Extract the [X, Y] coordinate from the center of the cell holding the provided text.  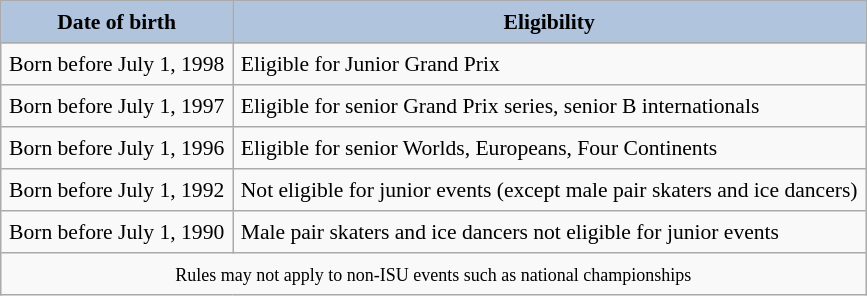
Born before July 1, 1998 [117, 64]
Born before July 1, 1992 [117, 190]
Not eligible for junior events (except male pair skaters and ice dancers) [548, 190]
Eligible for Junior Grand Prix [548, 64]
Born before July 1, 1996 [117, 148]
Born before July 1, 1997 [117, 106]
Eligible for senior Grand Prix series, senior B internationals [548, 106]
Rules may not apply to non-ISU events such as national championships [434, 274]
Male pair skaters and ice dancers not eligible for junior events [548, 232]
Eligible for senior Worlds, Europeans, Four Continents [548, 148]
Eligibility [548, 22]
Date of birth [117, 22]
Born before July 1, 1990 [117, 232]
